Scan for the cell matching the given text and deliver its (x, y) coordinate at center. 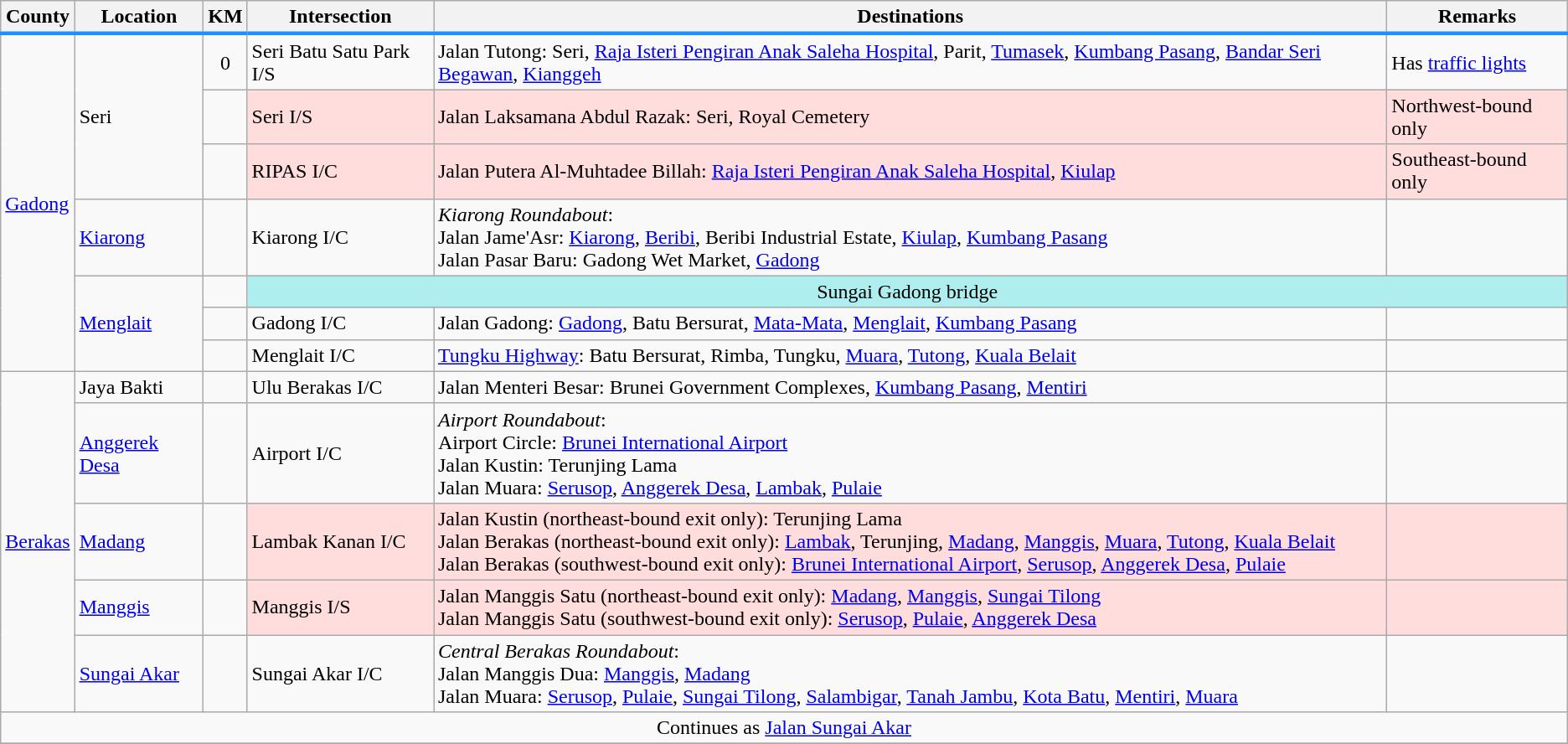
Kiarong I/C (340, 237)
Manggis (139, 607)
Continues as Jalan Sungai Akar (784, 728)
Destinations (910, 18)
RIPAS I/C (340, 171)
Sungai Akar I/C (340, 674)
KM (225, 18)
County (38, 18)
Jaya Bakti (139, 387)
Jalan Gadong: Gadong, Batu Bersurat, Mata-Mata, Menglait, Kumbang Pasang (910, 323)
Sungai Akar (139, 674)
Remarks (1478, 18)
Seri I/S (340, 117)
Manggis I/S (340, 607)
Southeast-bound only (1478, 171)
Gadong (38, 203)
Lambak Kanan I/C (340, 541)
Tungku Highway: Batu Bersurat, Rimba, Tungku, Muara, Tutong, Kuala Belait (910, 355)
Jalan Tutong: Seri, Raja Isteri Pengiran Anak Saleha Hospital, Parit, Tumasek, Kumbang Pasang, Bandar Seri Begawan, Kianggeh (910, 62)
Seri Batu Satu Park I/S (340, 62)
Jalan Putera Al-Muhtadee Billah: Raja Isteri Pengiran Anak Saleha Hospital, Kiulap (910, 171)
Kiarong Roundabout:Jalan Jame'Asr: Kiarong, Beribi, Beribi Industrial Estate, Kiulap, Kumbang PasangJalan Pasar Baru: Gadong Wet Market, Gadong (910, 237)
Menglait I/C (340, 355)
Sungai Gadong bridge (907, 292)
Kiarong (139, 237)
Intersection (340, 18)
Location (139, 18)
Has traffic lights (1478, 62)
Gadong I/C (340, 323)
Airport Roundabout:Airport Circle: Brunei International AirportJalan Kustin: Terunjing LamaJalan Muara: Serusop, Anggerek Desa, Lambak, Pulaie (910, 452)
Northwest-bound only (1478, 117)
Airport I/C (340, 452)
Berakas (38, 541)
Ulu Berakas I/C (340, 387)
Menglait (139, 323)
Jalan Laksamana Abdul Razak: Seri, Royal Cemetery (910, 117)
Anggerek Desa (139, 452)
Madang (139, 541)
Jalan Menteri Besar: Brunei Government Complexes, Kumbang Pasang, Mentiri (910, 387)
0 (225, 62)
Seri (139, 116)
